Identify which cell holds the provided text, then report its [x, y] central coordinate. 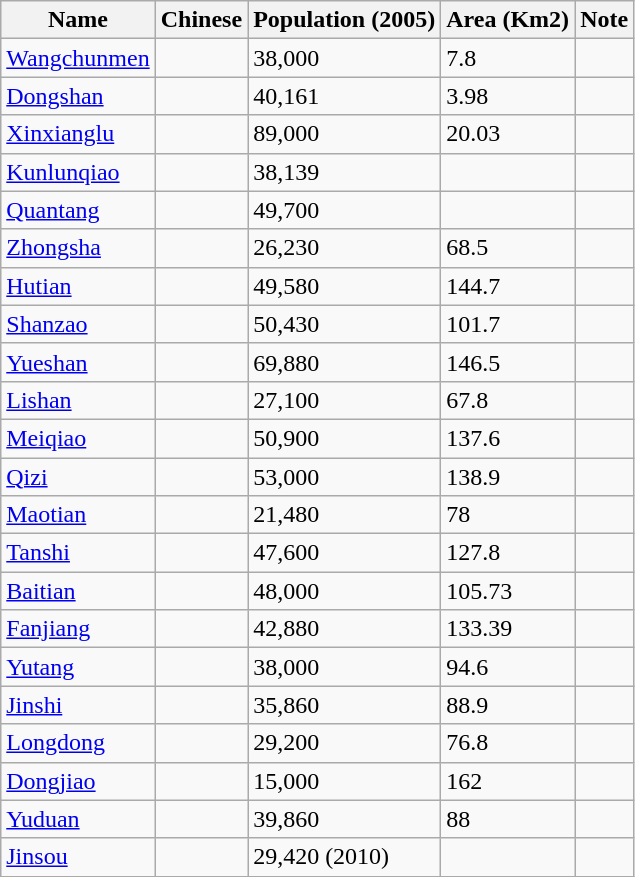
Maotian [78, 515]
Yueshan [78, 362]
137.6 [508, 438]
78 [508, 515]
101.7 [508, 324]
68.5 [508, 248]
29,420 (2010) [344, 857]
53,000 [344, 477]
76.8 [508, 743]
50,430 [344, 324]
21,480 [344, 515]
7.8 [508, 58]
Jinshi [78, 705]
26,230 [344, 248]
138.9 [508, 477]
67.8 [508, 400]
Qizi [78, 477]
Fanjiang [78, 629]
Longdong [78, 743]
69,880 [344, 362]
144.7 [508, 286]
Dongjiao [78, 781]
88 [508, 819]
Baitian [78, 591]
Kunlunqiao [78, 172]
89,000 [344, 134]
133.39 [508, 629]
Wangchunmen [78, 58]
Hutian [78, 286]
Tanshi [78, 553]
127.8 [508, 553]
40,161 [344, 96]
Meiqiao [78, 438]
Population (2005) [344, 20]
48,000 [344, 591]
Xinxianglu [78, 134]
162 [508, 781]
47,600 [344, 553]
Lishan [78, 400]
Jinsou [78, 857]
88.9 [508, 705]
Note [604, 20]
29,200 [344, 743]
Chinese [201, 20]
42,880 [344, 629]
39,860 [344, 819]
105.73 [508, 591]
49,580 [344, 286]
Zhongsha [78, 248]
94.6 [508, 667]
27,100 [344, 400]
3.98 [508, 96]
50,900 [344, 438]
Yuduan [78, 819]
146.5 [508, 362]
20.03 [508, 134]
Shanzao [78, 324]
15,000 [344, 781]
Area (Km2) [508, 20]
38,139 [344, 172]
35,860 [344, 705]
Name [78, 20]
Quantang [78, 210]
Dongshan [78, 96]
Yutang [78, 667]
49,700 [344, 210]
